Provide the [x, y] coordinate of the cell's center where the given text is located.  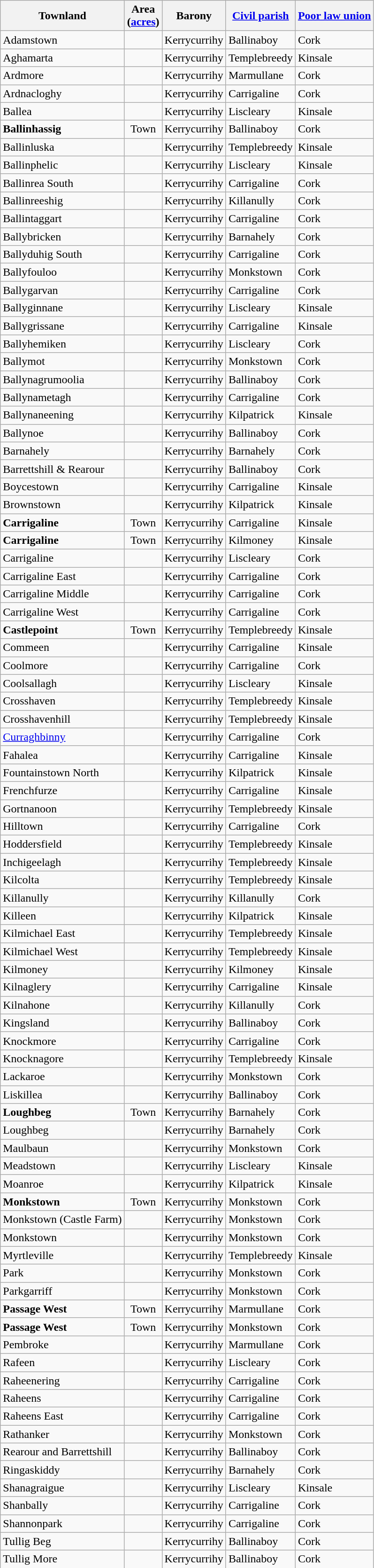
Ballynametagh [62, 397]
Hilltown [62, 826]
Shannonpark [62, 1523]
Ballynoe [62, 433]
Kilmichael West [62, 951]
Frenchfurze [62, 790]
Ballybricken [62, 236]
Brownstown [62, 504]
Poor law union [334, 16]
Tullig Beg [62, 1541]
Coolmore [62, 665]
Ballyhemiken [62, 344]
Kilnahone [62, 1005]
Area(acres) [143, 16]
Crosshaven [62, 701]
Kilnaglery [62, 987]
Inchigeelagh [62, 862]
Ballynagrumoolia [62, 379]
Carrigaline Middle [62, 594]
Maulbaun [62, 1148]
Moanroe [62, 1184]
Rafeen [62, 1362]
Coolsallagh [62, 683]
Ballygrissane [62, 326]
Killeen [62, 916]
Ballinphelic [62, 165]
Shanagraigue [62, 1488]
Raheens East [62, 1416]
Ballinluska [62, 147]
Ringaskiddy [62, 1470]
Crosshavenhill [62, 719]
Ballinreeshig [62, 201]
Tullig More [62, 1559]
Kilcolta [62, 880]
Ballygarvan [62, 290]
Pembroke [62, 1344]
Raheenering [62, 1380]
Ballyduhig South [62, 255]
Ballea [62, 111]
Ballynaneening [62, 415]
Ballintaggart [62, 218]
Ballinrea South [62, 183]
Parkgarriff [62, 1291]
Park [62, 1273]
Gortnanoon [62, 808]
Kingsland [62, 1023]
Fahalea [62, 755]
Civil parish [260, 16]
Boycestown [62, 487]
Myrtleville [62, 1255]
Ardmore [62, 76]
Knocknagore [62, 1058]
Adamstown [62, 40]
Fountainstown North [62, 772]
Barrettshill & Rearour [62, 469]
Knockmore [62, 1041]
Ballyginnane [62, 308]
Rathanker [62, 1434]
Ballinhassig [62, 129]
Monkstown (Castle Farm) [62, 1220]
Lackaroe [62, 1076]
Commeen [62, 648]
Curraghbinny [62, 737]
Castlepoint [62, 630]
Ballymot [62, 362]
Rearour and Barrettshill [62, 1452]
Meadstown [62, 1166]
Ardnacloghy [62, 93]
Aghamarta [62, 58]
Ballyfouloo [62, 272]
Carrigaline East [62, 576]
Raheens [62, 1398]
Hoddersfield [62, 844]
Carrigaline West [62, 612]
Townland [62, 16]
Kilmichael East [62, 934]
Liskillea [62, 1095]
Barony [194, 16]
Shanbally [62, 1506]
